Determine the [X, Y] coordinate at the center of the cell enclosing the given text.  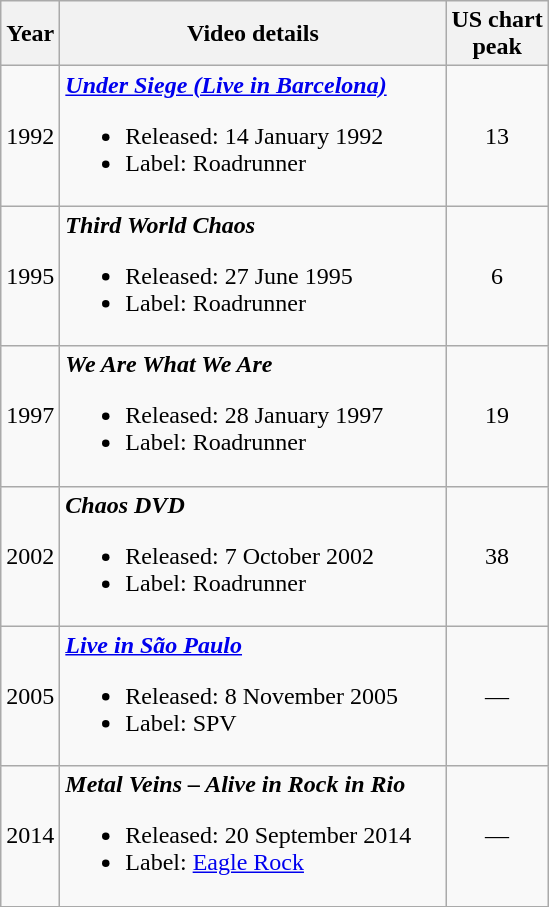
6 [497, 276]
1992 [30, 136]
2005 [30, 696]
Video details [253, 34]
2002 [30, 556]
13 [497, 136]
Year [30, 34]
Under Siege (Live in Barcelona)Released: 14 January 1992Label: Roadrunner [253, 136]
Chaos DVDReleased: 7 October 2002Label: Roadrunner [253, 556]
1997 [30, 416]
2014 [30, 836]
US chartpeak [497, 34]
38 [497, 556]
Third World ChaosReleased: 27 June 1995Label: Roadrunner [253, 276]
We Are What We AreReleased: 28 January 1997Label: Roadrunner [253, 416]
1995 [30, 276]
Metal Veins – Alive in Rock in RioReleased: 20 September 2014Label: Eagle Rock [253, 836]
Live in São PauloReleased: 8 November 2005Label: SPV [253, 696]
19 [497, 416]
